Return [x, y] of the center of cell containing provided text 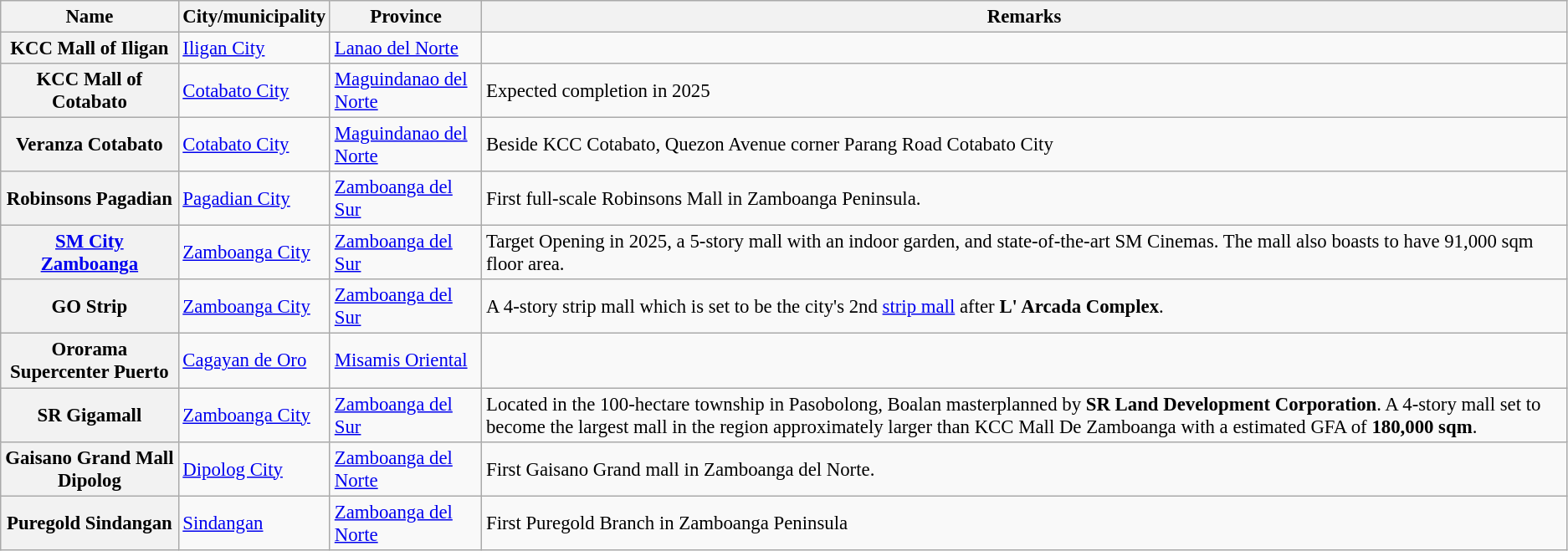
Misamis Oriental [405, 361]
Veranza Cotabato [90, 145]
Iligan City [254, 48]
Remarks [1024, 17]
Pagadian City [254, 199]
First full-scale Robinsons Mall in Zamboanga Peninsula. [1024, 199]
Sindangan [254, 523]
Dipolog City [254, 468]
Cagayan de Oro [254, 361]
Expected completion in 2025 [1024, 90]
KCC Mall of Cotabato [90, 90]
Robinsons Pagadian [90, 199]
SM City Zamboanga [90, 253]
Puregold Sindangan [90, 523]
City/municipality [254, 17]
GO Strip [90, 306]
Name [90, 17]
First Gaisano Grand mall in Zamboanga del Norte. [1024, 468]
Beside KCC Cotabato, Quezon Avenue corner Parang Road Cotabato City [1024, 145]
Province [405, 17]
Gaisano Grand Mall Dipolog [90, 468]
First Puregold Branch in Zamboanga Peninsula [1024, 523]
KCC Mall of Iligan [90, 48]
Target Opening in 2025, a 5-story mall with an indoor garden, and state-of-the-art SM Cinemas. The mall also boasts to have 91,000 sqm floor area. [1024, 253]
A 4-story strip mall which is set to be the city's 2nd strip mall after L' Arcada Complex. [1024, 306]
Ororama Supercenter Puerto [90, 361]
Lanao del Norte [405, 48]
SR Gigamall [90, 415]
